Extract the (x, y) coordinate from the center of the cell holding the provided text.  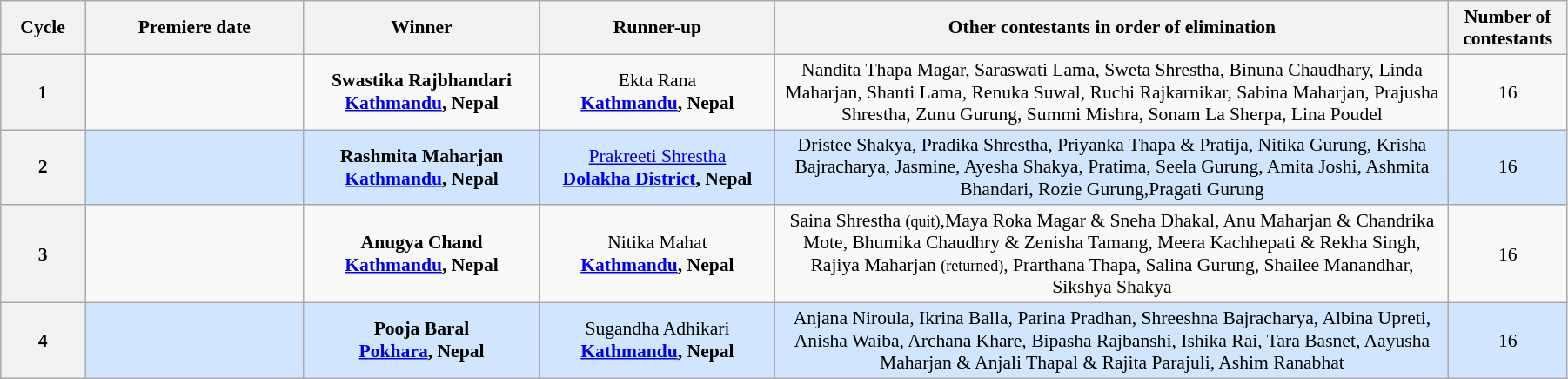
Ekta Rana Kathmandu, Nepal (658, 92)
1 (44, 92)
Anugya Chand Kathmandu, Nepal (421, 254)
Prakreeti Shrestha Dolakha District, Nepal (658, 167)
Number of contestants (1508, 28)
Other contestants in order of elimination (1112, 28)
Rashmita Maharjan Kathmandu, Nepal (421, 167)
Pooja Baral Pokhara, Nepal (421, 342)
Nitika Mahat Kathmandu, Nepal (658, 254)
Winner (421, 28)
Premiere date (195, 28)
Cycle (44, 28)
Runner-up (658, 28)
2 (44, 167)
Swastika Rajbhandari Kathmandu, Nepal (421, 92)
3 (44, 254)
4 (44, 342)
Sugandha Adhikari Kathmandu, Nepal (658, 342)
